Pinpoint the cell where the given text exists, returning its [X, Y] midpoint coordinate. 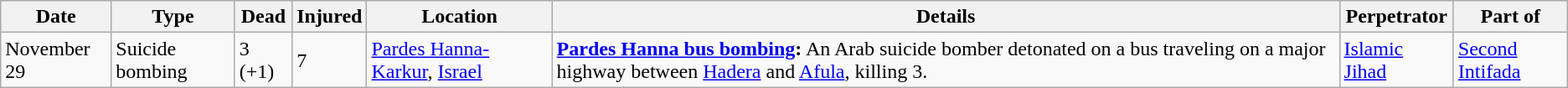
November 29 [56, 60]
Pardes Hanna-Karkur, Israel [459, 60]
7 [330, 60]
Details [946, 17]
Pardes Hanna bus bombing: An Arab suicide bomber detonated on a bus traveling on a major highway between Hadera and Afula, killing 3. [946, 60]
3 (+1) [263, 60]
Location [459, 17]
Perpetrator [1396, 17]
Part of [1510, 17]
Islamic Jihad [1396, 60]
Injured [330, 17]
Suicide bombing [173, 60]
Type [173, 17]
Dead [263, 17]
Second Intifada [1510, 60]
Date [56, 17]
